Pinpoint the cell where the given text exists, returning its (x, y) midpoint coordinate. 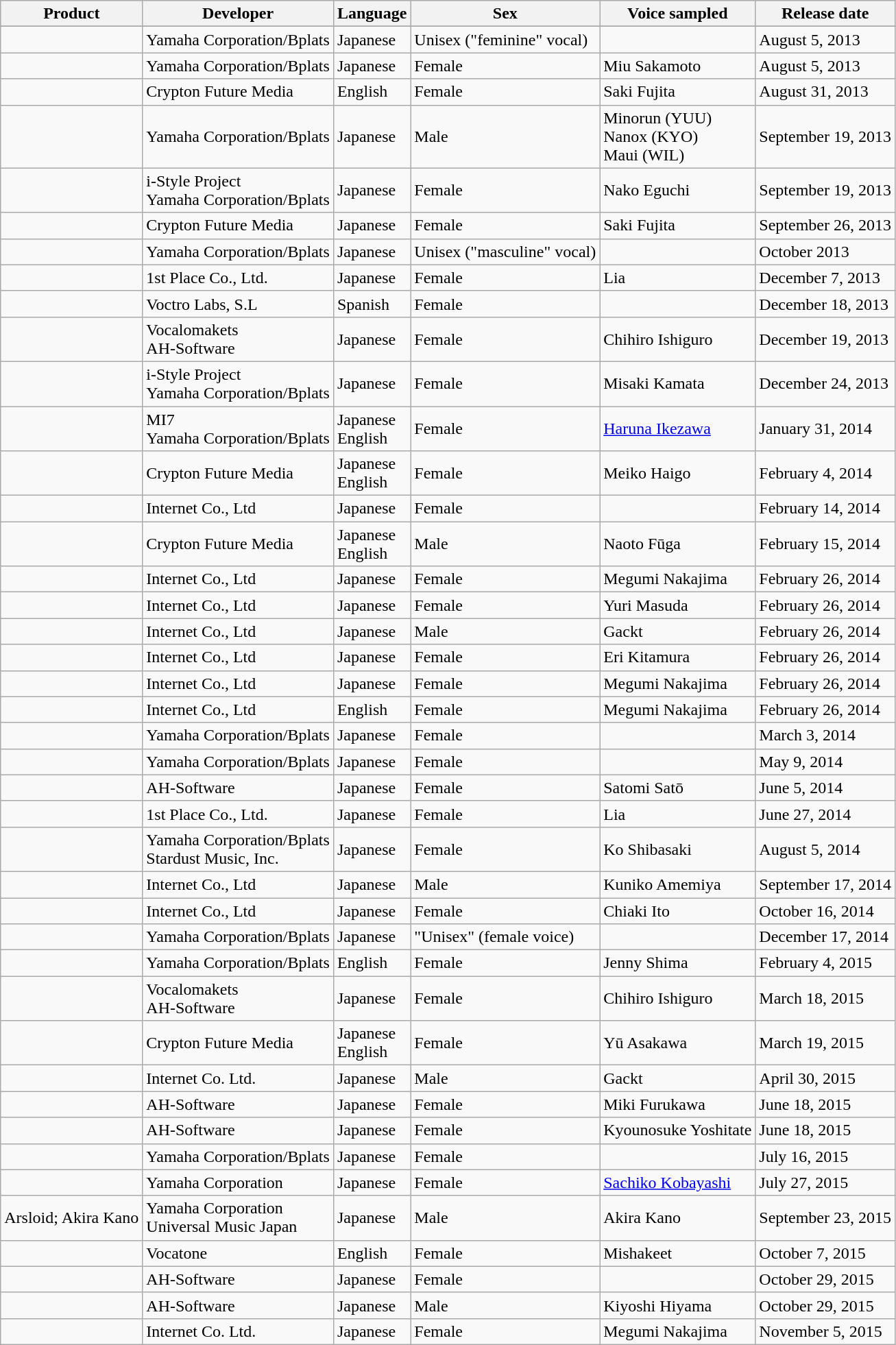
December 7, 2013 (825, 278)
August 5, 2014 (825, 849)
Arsloid; Akira Kano (71, 1217)
Voctro Labs, S.L (239, 304)
Minorun (YUU)Nanox (KYO) Maui (WIL) (677, 136)
Vocatone (239, 1253)
Naoto Fūga (677, 544)
April 30, 2015 (825, 1078)
Eri Kitamura (677, 657)
November 5, 2015 (825, 1331)
Haruna Ikezawa (677, 428)
December 17, 2014 (825, 937)
Voice sampled (677, 14)
Misaki Kamata (677, 384)
Developer (239, 14)
Mishakeet (677, 1253)
Akira Kano (677, 1217)
September 26, 2013 (825, 226)
October 7, 2015 (825, 1253)
Meiko Haigo (677, 473)
Kyounosuke Yoshitate (677, 1130)
January 31, 2014 (825, 428)
Yamaha Corporation (239, 1183)
February 14, 2014 (825, 509)
December 18, 2013 (825, 304)
Yuri Masuda (677, 605)
Language (372, 14)
Yamaha CorporationUniversal Music Japan (239, 1217)
December 24, 2013 (825, 384)
"Unisex" (female voice) (505, 937)
Chiaki Ito (677, 911)
Miki Furukawa (677, 1104)
Unisex ("feminine" vocal) (505, 40)
Ko Shibasaki (677, 849)
August 31, 2013 (825, 92)
December 19, 2013 (825, 339)
Jenny Shima (677, 963)
June 5, 2014 (825, 788)
Sachiko Kobayashi (677, 1183)
Product (71, 14)
Spanish (372, 304)
March 19, 2015 (825, 1043)
February 15, 2014 (825, 544)
June 27, 2014 (825, 814)
October 16, 2014 (825, 911)
Kuniko Amemiya (677, 884)
Nako Eguchi (677, 191)
Release date (825, 14)
MI7Yamaha Corporation/Bplats (239, 428)
Yū Asakawa (677, 1043)
Yamaha Corporation/BplatsStardust Music, Inc. (239, 849)
September 23, 2015 (825, 1217)
February 4, 2015 (825, 963)
July 16, 2015 (825, 1156)
Unisex ("masculine" vocal) (505, 252)
October 2013 (825, 252)
Sex (505, 14)
Satomi Satō (677, 788)
March 3, 2014 (825, 736)
May 9, 2014 (825, 762)
February 4, 2014 (825, 473)
Kiyoshi Hiyama (677, 1305)
July 27, 2015 (825, 1183)
Miu Sakamoto (677, 66)
March 18, 2015 (825, 998)
September 17, 2014 (825, 884)
